Find where the given text appears and provide that cell's center as (X, Y) coordinate. 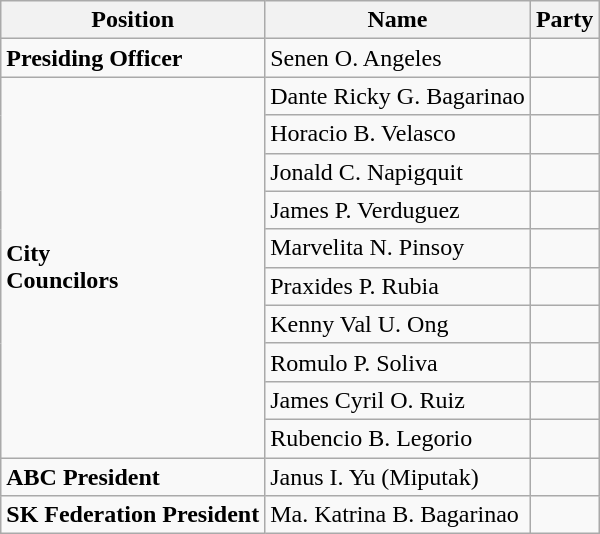
Horacio B. Velasco (398, 134)
Senen O. Angeles (398, 58)
Kenny Val U. Ong (398, 324)
ABC President (133, 477)
Rubencio B. Legorio (398, 438)
Praxides P. Rubia (398, 286)
Ma. Katrina B. Bagarinao (398, 515)
Janus I. Yu (Miputak) (398, 477)
Party (564, 20)
James Cyril O. Ruiz (398, 400)
Romulo P. Soliva (398, 362)
CityCouncilors (133, 268)
James P. Verduguez (398, 210)
Position (133, 20)
Jonald C. Napigquit (398, 172)
Dante Ricky G. Bagarinao (398, 96)
Name (398, 20)
SK Federation President (133, 515)
Marvelita N. Pinsoy (398, 248)
Presiding Officer (133, 58)
